Find where the given text appears and provide that cell's center as (X, Y) coordinate. 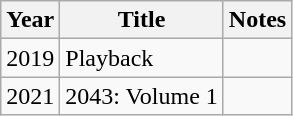
Playback (142, 58)
Title (142, 20)
Notes (257, 20)
2043: Volume 1 (142, 96)
2021 (30, 96)
2019 (30, 58)
Year (30, 20)
